From the cell containing the given text, extract its center point as [x, y] coordinate. 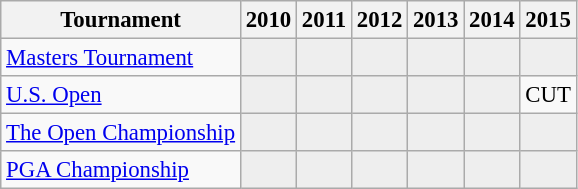
2010 [268, 20]
2011 [324, 20]
CUT [548, 95]
Tournament [121, 20]
PGA Championship [121, 170]
2012 [379, 20]
Masters Tournament [121, 58]
2013 [436, 20]
The Open Championship [121, 133]
2014 [492, 20]
2015 [548, 20]
U.S. Open [121, 95]
